Return [X, Y] of the center of cell containing provided text 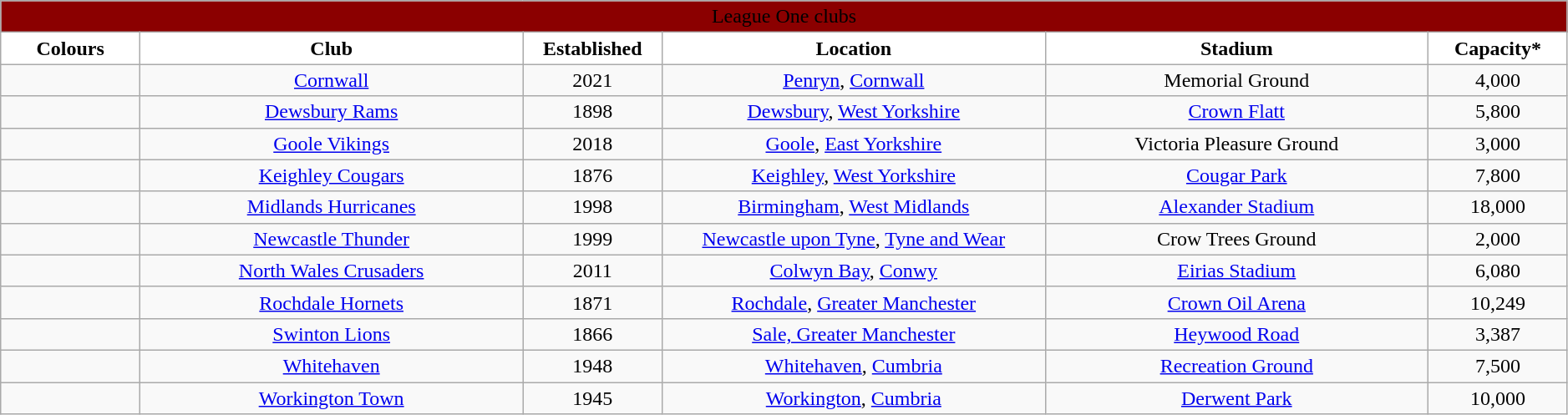
Memorial Ground [1236, 80]
1945 [593, 398]
Recreation Ground [1236, 366]
Alexander Stadium [1236, 207]
1876 [593, 175]
6,080 [1499, 271]
Location [854, 48]
Dewsbury Rams [331, 112]
1948 [593, 366]
Capacity* [1499, 48]
2021 [593, 80]
4,000 [1499, 80]
Whitehaven, Cumbria [854, 366]
North Wales Crusaders [331, 271]
Goole, East Yorkshire [854, 144]
1999 [593, 239]
Crown Oil Arena [1236, 302]
Workington, Cumbria [854, 398]
Crown Flatt [1236, 112]
Rochdale Hornets [331, 302]
3,000 [1499, 144]
1866 [593, 334]
League One clubs [784, 17]
Sale, Greater Manchester [854, 334]
Newcastle Thunder [331, 239]
Eirias Stadium [1236, 271]
18,000 [1499, 207]
Whitehaven [331, 366]
Birmingham, West Midlands [854, 207]
2,000 [1499, 239]
1898 [593, 112]
1871 [593, 302]
Colwyn Bay, Conwy [854, 271]
Established [593, 48]
Crow Trees Ground [1236, 239]
Newcastle upon Tyne, Tyne and Wear [854, 239]
2018 [593, 144]
Victoria Pleasure Ground [1236, 144]
Swinton Lions [331, 334]
Workington Town [331, 398]
Keighley, West Yorkshire [854, 175]
Penryn, Cornwall [854, 80]
1998 [593, 207]
Stadium [1236, 48]
Heywood Road [1236, 334]
Rochdale, Greater Manchester [854, 302]
7,500 [1499, 366]
3,387 [1499, 334]
Club [331, 48]
Keighley Cougars [331, 175]
10,000 [1499, 398]
Derwent Park [1236, 398]
Dewsbury, West Yorkshire [854, 112]
7,800 [1499, 175]
Goole Vikings [331, 144]
Midlands Hurricanes [331, 207]
Colours [70, 48]
Cougar Park [1236, 175]
2011 [593, 271]
5,800 [1499, 112]
10,249 [1499, 302]
Cornwall [331, 80]
